From the cell containing the given text, extract its center point as [x, y] coordinate. 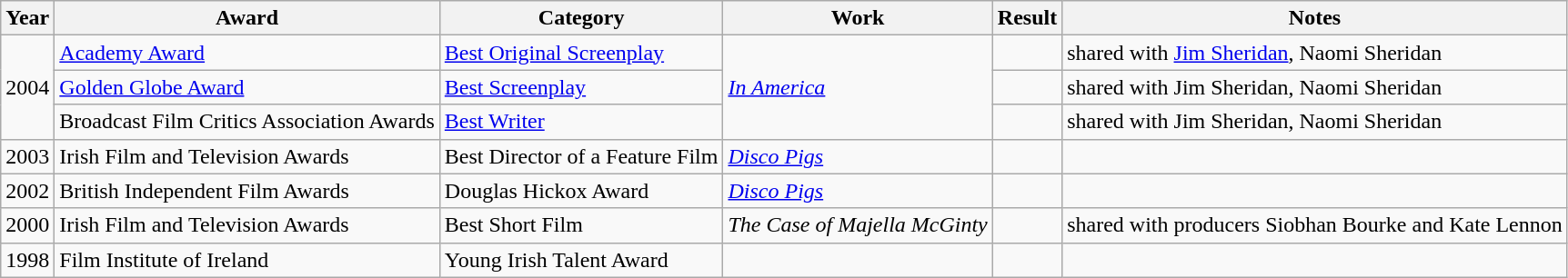
Best Screenplay [581, 87]
2000 [27, 225]
shared with producers Siobhan Bourke and Kate Lennon [1315, 225]
2004 [27, 87]
Year [27, 18]
Notes [1315, 18]
Young Irish Talent Award [581, 260]
Category [581, 18]
Best Writer [581, 122]
Film Institute of Ireland [247, 260]
Best Original Screenplay [581, 53]
2003 [27, 156]
Golden Globe Award [247, 87]
Best Director of a Feature Film [581, 156]
Academy Award [247, 53]
Douglas Hickox Award [581, 191]
The Case of Majella McGinty [858, 225]
In America [858, 87]
Best Short Film [581, 225]
British Independent Film Awards [247, 191]
1998 [27, 260]
Award [247, 18]
Result [1027, 18]
2002 [27, 191]
Broadcast Film Critics Association Awards [247, 122]
Work [858, 18]
